From the cell containing the given text, extract its center point as (x, y) coordinate. 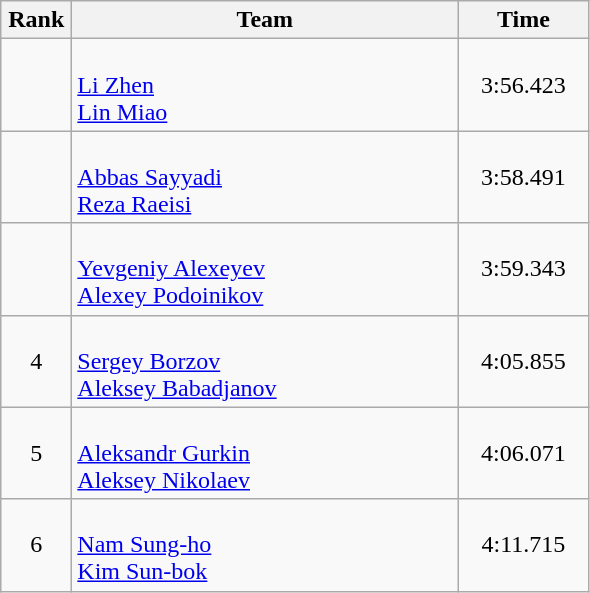
Nam Sung-hoKim Sun-bok (265, 545)
4 (36, 361)
Li ZhenLin Miao (265, 85)
5 (36, 453)
6 (36, 545)
Abbas SayyadiReza Raeisi (265, 177)
4:05.855 (524, 361)
Team (265, 20)
3:59.343 (524, 269)
3:56.423 (524, 85)
Yevgeniy AlexeyevAlexey Podoinikov (265, 269)
Sergey BorzovAleksey Babadjanov (265, 361)
Rank (36, 20)
3:58.491 (524, 177)
4:06.071 (524, 453)
4:11.715 (524, 545)
Time (524, 20)
Aleksandr GurkinAleksey Nikolaev (265, 453)
